From the cell containing the given text, extract its center point as [x, y] coordinate. 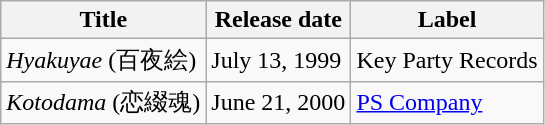
July 13, 1999 [278, 60]
Title [104, 20]
June 21, 2000 [278, 102]
Key Party Records [447, 60]
PS Company [447, 102]
Kotodama (恋綴魂) [104, 102]
Label [447, 20]
Hyakuyae (百夜絵) [104, 60]
Release date [278, 20]
